Identify which cell holds the provided text, then report its (x, y) central coordinate. 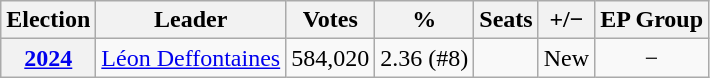
Léon Deffontaines (191, 58)
Leader (191, 20)
EP Group (652, 20)
584,020 (330, 58)
2024 (48, 58)
+/− (566, 20)
Votes (330, 20)
New (566, 58)
Election (48, 20)
Seats (506, 20)
2.36 (#8) (424, 58)
% (424, 20)
− (652, 58)
